Detect which cell encompasses the target text, then output its [x, y] center coordinate. 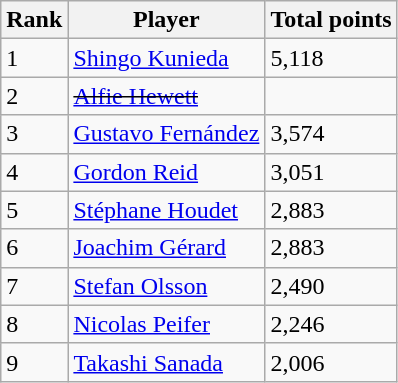
Total points [331, 20]
Rank [34, 20]
Stéphane Houdet [166, 210]
1 [34, 58]
Stefan Olsson [166, 286]
2,490 [331, 286]
4 [34, 172]
8 [34, 324]
2 [34, 96]
3 [34, 134]
5,118 [331, 58]
Nicolas Peifer [166, 324]
3,051 [331, 172]
6 [34, 248]
7 [34, 286]
5 [34, 210]
2,006 [331, 362]
Takashi Sanada [166, 362]
Gustavo Fernández [166, 134]
Player [166, 20]
9 [34, 362]
Alfie Hewett [166, 96]
2,246 [331, 324]
Gordon Reid [166, 172]
3,574 [331, 134]
Shingo Kunieda [166, 58]
Joachim Gérard [166, 248]
